Search for the cell housing the specified text and yield its (x, y) center coordinate. 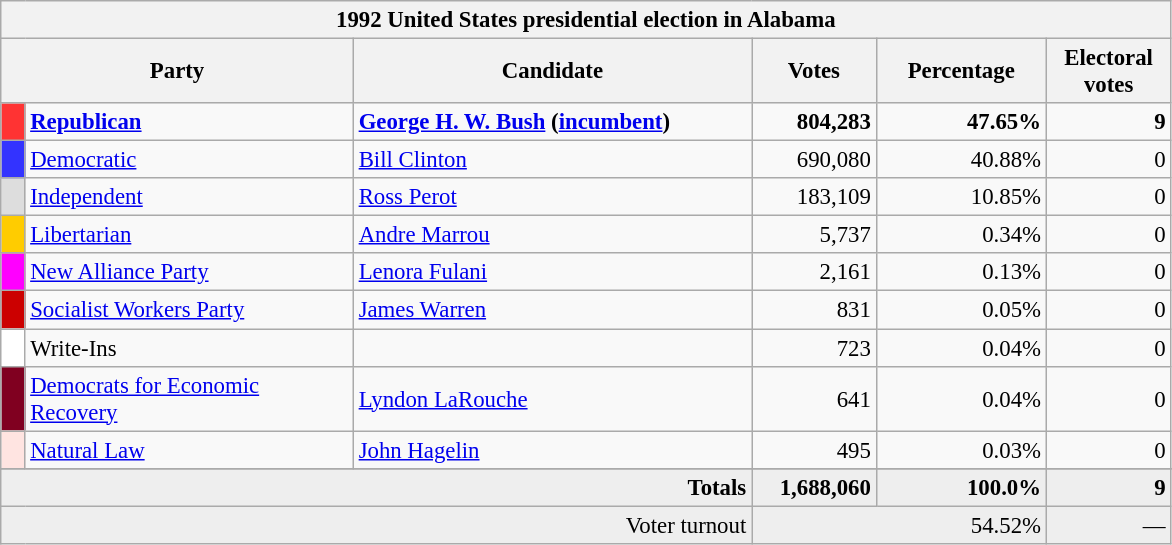
Natural Law (189, 450)
Democratic (189, 160)
Voter turnout (376, 525)
Percentage (961, 72)
54.52% (900, 525)
James Warren (552, 310)
Party (178, 72)
5,737 (814, 235)
John Hagelin (552, 450)
495 (814, 450)
2,161 (814, 273)
Bill Clinton (552, 160)
0.34% (961, 235)
183,109 (814, 197)
Lenora Fulani (552, 273)
Totals (376, 487)
1,688,060 (814, 487)
Republican (189, 122)
Democrats for Economic Recovery (189, 398)
Independent (189, 197)
Socialist Workers Party (189, 310)
10.85% (961, 197)
804,283 (814, 122)
Andre Marrou (552, 235)
— (1108, 525)
690,080 (814, 160)
Candidate (552, 72)
Ross Perot (552, 197)
0.03% (961, 450)
Lyndon LaRouche (552, 398)
1992 United States presidential election in Alabama (586, 20)
Libertarian (189, 235)
Write-Ins (189, 348)
723 (814, 348)
0.13% (961, 273)
New Alliance Party (189, 273)
40.88% (961, 160)
831 (814, 310)
Electoral votes (1108, 72)
George H. W. Bush (incumbent) (552, 122)
47.65% (961, 122)
Votes (814, 72)
100.0% (961, 487)
0.05% (961, 310)
641 (814, 398)
